Capture the cell that displays the provided text and extract its [X, Y] central coordinate. 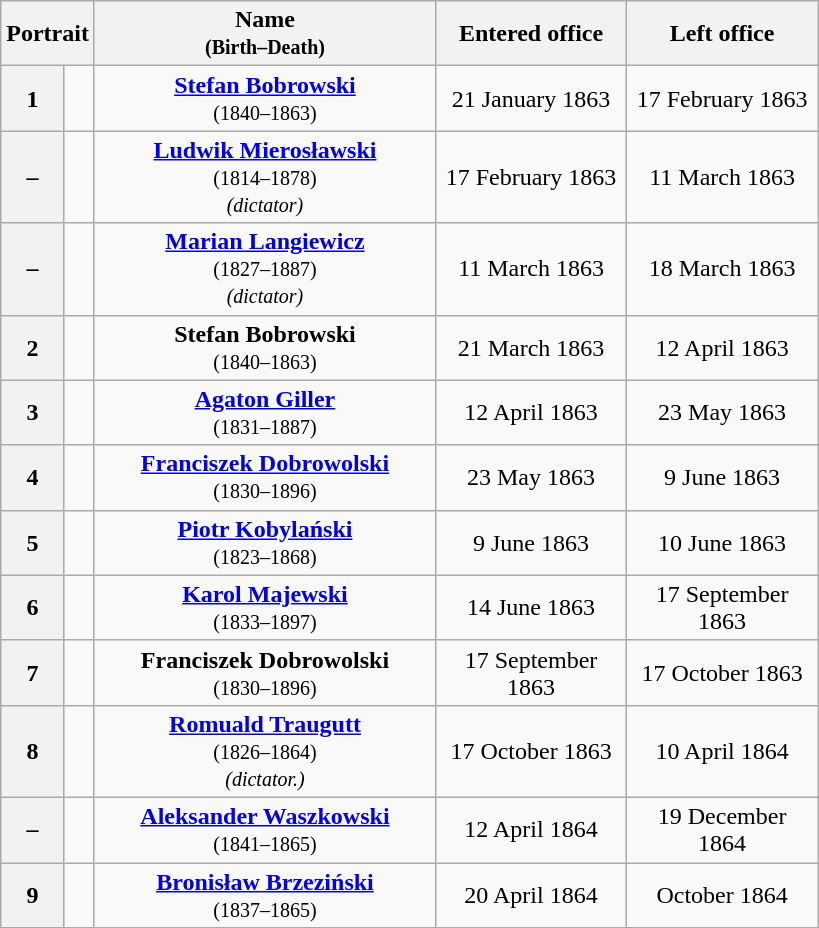
12 April 1864 [530, 830]
Bronisław Brzeziński(1837–1865) [264, 894]
9 [32, 894]
10 April 1864 [722, 751]
8 [32, 751]
18 March 1863 [722, 269]
Romuald Traugutt(1826–1864)(dictator.) [264, 751]
Portrait [48, 34]
October 1864 [722, 894]
5 [32, 542]
Agaton Giller(1831–1887) [264, 412]
Karol Majewski(1833–1897) [264, 608]
Left office [722, 34]
21 March 1863 [530, 348]
1 [32, 98]
Name(Birth–Death) [264, 34]
10 June 1863 [722, 542]
Aleksander Waszkowski(1841–1865) [264, 830]
3 [32, 412]
4 [32, 478]
19 December 1864 [722, 830]
Piotr Kobylański(1823–1868) [264, 542]
6 [32, 608]
Ludwik Mierosławski(1814–1878)(dictator) [264, 177]
2 [32, 348]
7 [32, 672]
20 April 1864 [530, 894]
14 June 1863 [530, 608]
21 January 1863 [530, 98]
Marian Langiewicz(1827–1887)(dictator) [264, 269]
Entered office [530, 34]
